Detect which cell encompasses the target text, then output its [X, Y] center coordinate. 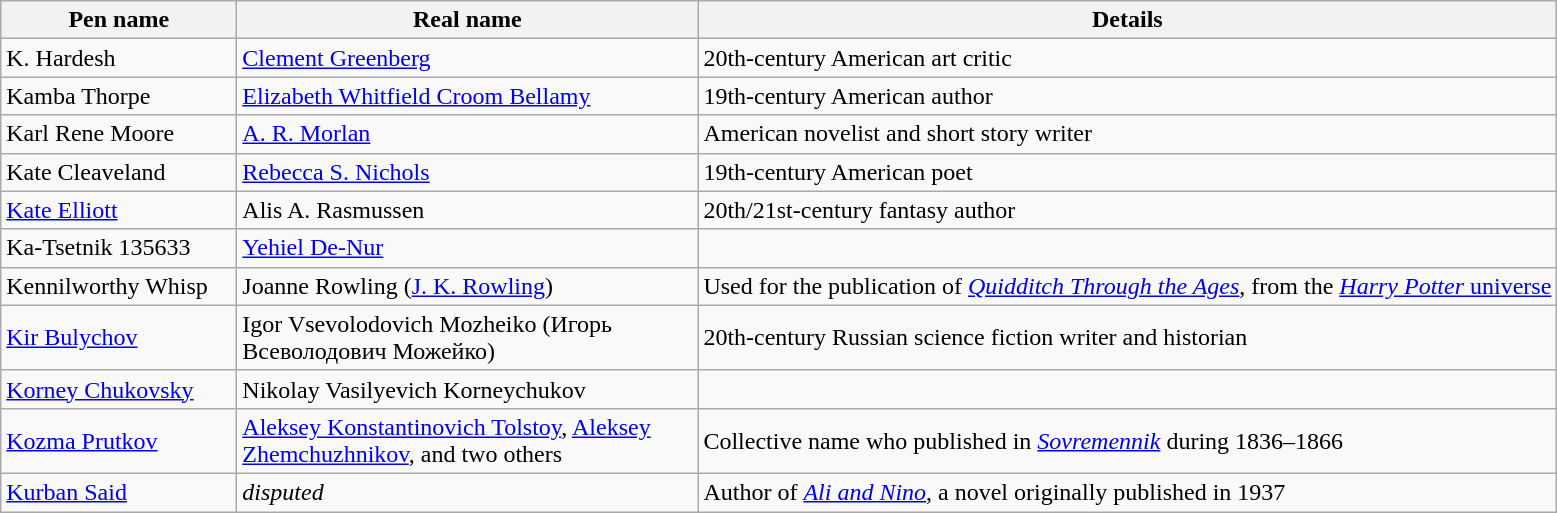
Kamba Thorpe [119, 96]
Kir Bulychov [119, 338]
Collective name who published in Sovremennik during 1836–1866 [1128, 440]
Igor Vsevolodovich Mozheiko (Игорь Всеволодович Можейко) [468, 338]
19th-century American author [1128, 96]
Alis A. Rasmussen [468, 210]
A. R. Morlan [468, 134]
American novelist and short story writer [1128, 134]
20th-century Russian science fiction writer and historian [1128, 338]
19th-century American poet [1128, 172]
Clement Greenberg [468, 58]
Nikolay Vasilyevich Korneychukov [468, 389]
Korney Chukovsky [119, 389]
Joanne Rowling (J. K. Rowling) [468, 286]
Kurban Said [119, 492]
Pen name [119, 20]
Kate Cleaveland [119, 172]
Ka-Tsetnik 135633 [119, 248]
20th-century American art critic [1128, 58]
Details [1128, 20]
Yehiel De-Nur [468, 248]
Kate Elliott [119, 210]
Aleksey Konstantinovich Tolstoy, Aleksey Zhemchuzhnikov, and two others [468, 440]
Kozma Prutkov [119, 440]
20th/21st-century fantasy author [1128, 210]
Real name [468, 20]
Karl Rene Moore [119, 134]
Used for the publication of Quidditch Through the Ages, from the Harry Potter universe [1128, 286]
K. Hardesh [119, 58]
Rebecca S. Nichols [468, 172]
disputed [468, 492]
Kennilworthy Whisp [119, 286]
Author of Ali and Nino, a novel originally published in 1937 [1128, 492]
Elizabeth Whitfield Croom Bellamy [468, 96]
